Pinpoint the cell where the given text exists, returning its (X, Y) midpoint coordinate. 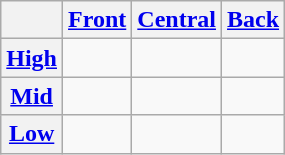
High (32, 58)
Low (32, 134)
Mid (32, 96)
Back (254, 20)
Front (98, 20)
Central (177, 20)
